Determine the (x, y) coordinate at the center of the cell enclosing the given text.  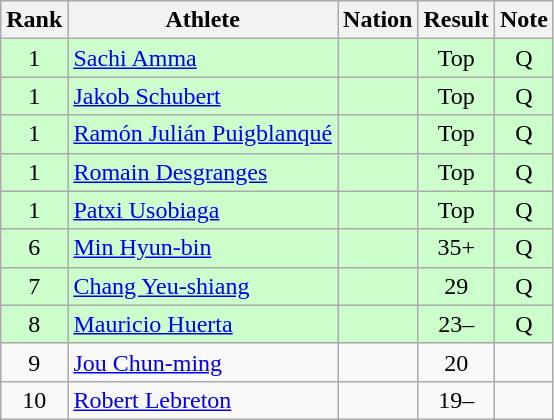
8 (34, 324)
9 (34, 362)
Nation (378, 20)
Rank (34, 20)
Jakob Schubert (203, 96)
Min Hyun-bin (203, 248)
Chang Yeu-shiang (203, 286)
35+ (456, 248)
Robert Lebreton (203, 400)
7 (34, 286)
10 (34, 400)
Athlete (203, 20)
Mauricio Huerta (203, 324)
Sachi Amma (203, 58)
Patxi Usobiaga (203, 210)
Jou Chun-ming (203, 362)
Ramón Julián Puigblanqué (203, 134)
23– (456, 324)
19– (456, 400)
Note (524, 20)
Result (456, 20)
20 (456, 362)
29 (456, 286)
6 (34, 248)
Romain Desgranges (203, 172)
